Locate the cell with the specified text and output its [X, Y] center coordinate. 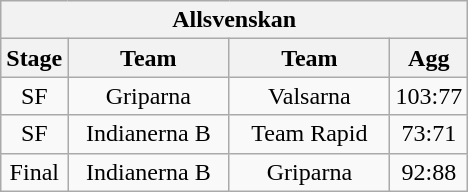
73:71 [429, 134]
Final [34, 172]
Stage [34, 58]
92:88 [429, 172]
Agg [429, 58]
103:77 [429, 96]
Valsarna [310, 96]
Team Rapid [310, 134]
Allsvenskan [234, 20]
